Extract the [x, y] coordinate from the center of the cell holding the provided text.  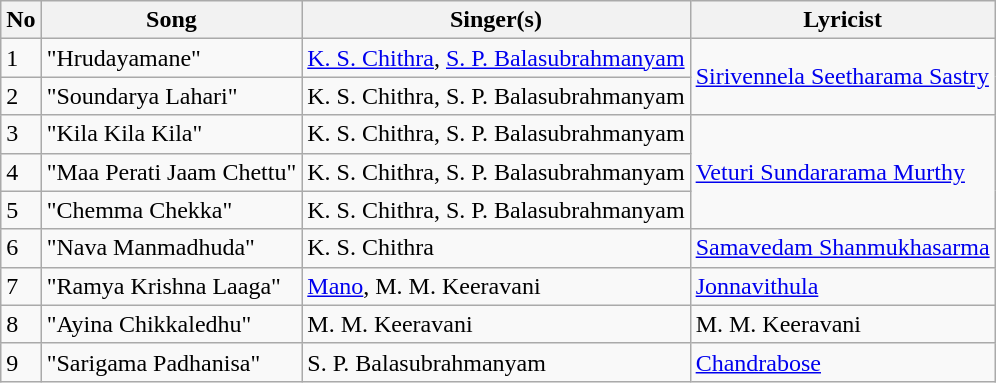
2 [21, 96]
"Nava Manmadhuda" [172, 248]
"Ayina Chikkaledhu" [172, 324]
"Hrudayamane" [172, 58]
9 [21, 362]
Chandrabose [842, 362]
Samavedam Shanmukhasarma [842, 248]
Mano, M. M. Keeravani [496, 286]
Sirivennela Seetharama Sastry [842, 77]
Jonnavithula [842, 286]
4 [21, 172]
No [21, 20]
6 [21, 248]
8 [21, 324]
"Soundarya Lahari" [172, 96]
Lyricist [842, 20]
K. S. Chithra [496, 248]
3 [21, 134]
"Chemma Chekka" [172, 210]
Veturi Sundararama Murthy [842, 172]
1 [21, 58]
7 [21, 286]
5 [21, 210]
"Kila Kila Kila" [172, 134]
"Sarigama Padhanisa" [172, 362]
"Ramya Krishna Laaga" [172, 286]
Singer(s) [496, 20]
S. P. Balasubrahmanyam [496, 362]
Song [172, 20]
"Maa Perati Jaam Chettu" [172, 172]
